Determine the [x, y] coordinate at the center of the cell enclosing the given text.  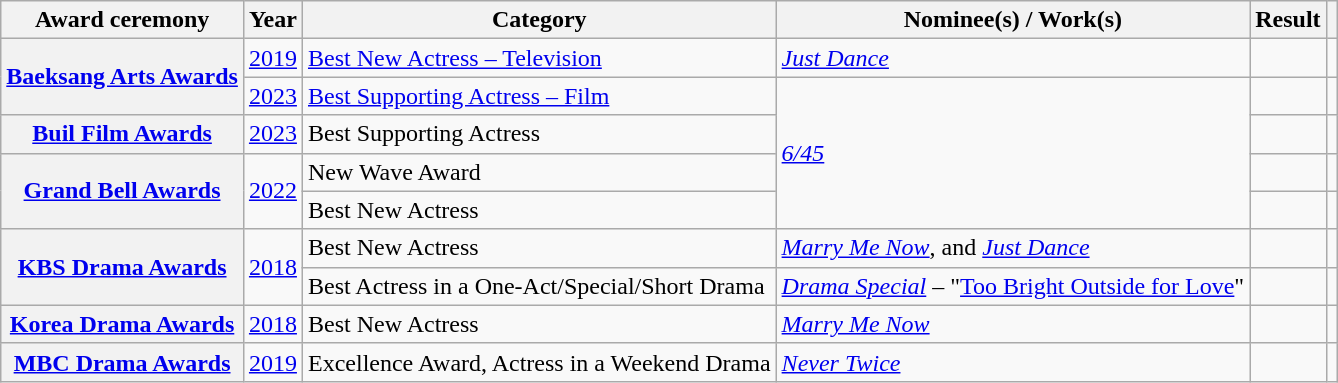
Award ceremony [122, 20]
2022 [272, 191]
MBC Drama Awards [122, 362]
KBS Drama Awards [122, 267]
Best Supporting Actress – Film [539, 96]
Korea Drama Awards [122, 324]
Grand Bell Awards [122, 191]
Best New Actress – Television [539, 58]
Marry Me Now [1013, 324]
Nominee(s) / Work(s) [1013, 20]
Excellence Award, Actress in a Weekend Drama [539, 362]
Baeksang Arts Awards [122, 77]
Year [272, 20]
Just Dance [1013, 58]
Best Actress in a One-Act/Special/Short Drama [539, 286]
Never Twice [1013, 362]
New Wave Award [539, 172]
Best Supporting Actress [539, 134]
Category [539, 20]
Drama Special – "Too Bright Outside for Love" [1013, 286]
Marry Me Now, and Just Dance [1013, 248]
Buil Film Awards [122, 134]
Result [1288, 20]
6/45 [1013, 153]
